Scan for the cell matching the given text and deliver its (x, y) coordinate at center. 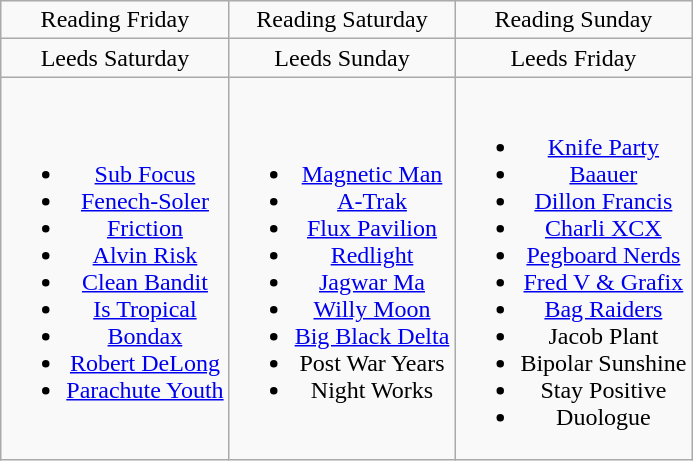
Reading Friday (115, 20)
Reading Saturday (342, 20)
Reading Sunday (574, 20)
Leeds Saturday (115, 58)
Sub FocusFenech-SolerFrictionAlvin RiskClean BanditIs TropicalBondaxRobert DeLongParachute Youth (115, 268)
Magnetic ManA-TrakFlux PavilionRedlightJagwar MaWilly MoonBig Black DeltaPost War YearsNight Works (342, 268)
Knife PartyBaauerDillon FrancisCharli XCXPegboard NerdsFred V & GrafixBag RaidersJacob PlantBipolar SunshineStay PositiveDuologue (574, 268)
Leeds Sunday (342, 58)
Leeds Friday (574, 58)
